Extract the (x, y) coordinate from the center of the cell holding the provided text.  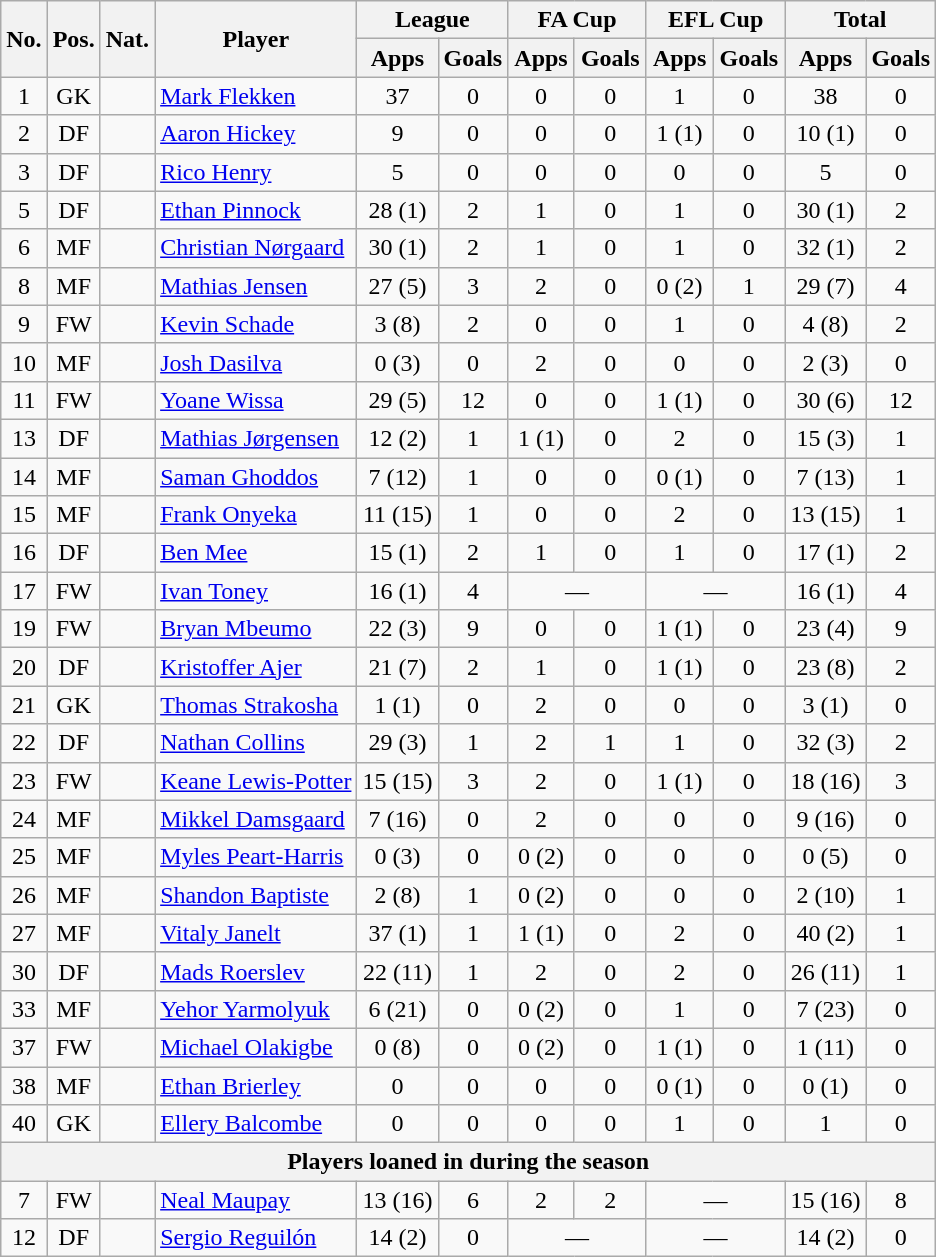
Aaron Hickey (256, 134)
10 (24, 362)
29 (3) (398, 743)
15 (1) (398, 553)
11 (15) (398, 515)
3 (1) (826, 705)
15 (24, 515)
Michael Olakigbe (256, 1047)
18 (16) (826, 781)
4 (8) (826, 324)
No. (24, 39)
17 (1) (826, 553)
Josh Dasilva (256, 362)
6 (21) (398, 1009)
Players loaned in during the season (468, 1162)
19 (24, 629)
25 (24, 857)
30 (6) (826, 400)
Sergio Reguilón (256, 1238)
13 (16) (398, 1200)
24 (24, 819)
Christian Nørgaard (256, 248)
40 (2) (826, 933)
22 (11) (398, 971)
Shandon Baptiste (256, 895)
Mathias Jensen (256, 286)
Myles Peart-Harris (256, 857)
30 (24, 971)
Nathan Collins (256, 743)
Vitaly Janelt (256, 933)
Yoane Wissa (256, 400)
29 (5) (398, 400)
FA Cup (578, 20)
21 (24, 705)
29 (7) (826, 286)
0 (5) (826, 857)
Ben Mee (256, 553)
Neal Maupay (256, 1200)
Total (860, 20)
9 (16) (826, 819)
Yehor Yarmolyuk (256, 1009)
2 (8) (398, 895)
Mark Flekken (256, 96)
Rico Henry (256, 172)
26 (11) (826, 971)
EFL Cup (716, 20)
3 (8) (398, 324)
32 (1) (826, 248)
0 (8) (398, 1047)
Kristoffer Ajer (256, 667)
23 (24, 781)
2 (3) (826, 362)
33 (24, 1009)
22 (3) (398, 629)
12 (2) (398, 438)
21 (7) (398, 667)
27 (5) (398, 286)
Keane Lewis-Potter (256, 781)
23 (8) (826, 667)
15 (16) (826, 1200)
11 (24, 400)
Pos. (74, 39)
Ethan Brierley (256, 1085)
15 (15) (398, 781)
Nat. (127, 39)
Ethan Pinnock (256, 210)
27 (24, 933)
2 (10) (826, 895)
7 (24, 1200)
Player (256, 39)
1 (11) (826, 1047)
13 (15) (826, 515)
13 (24, 438)
7 (16) (398, 819)
28 (1) (398, 210)
32 (3) (826, 743)
Frank Onyeka (256, 515)
10 (1) (826, 134)
7 (13) (826, 477)
37 (1) (398, 933)
Bryan Mbeumo (256, 629)
Ellery Balcombe (256, 1124)
40 (24, 1124)
Mikkel Damsgaard (256, 819)
26 (24, 895)
Ivan Toney (256, 591)
15 (3) (826, 438)
Mads Roerslev (256, 971)
Kevin Schade (256, 324)
20 (24, 667)
Saman Ghoddos (256, 477)
17 (24, 591)
14 (24, 477)
22 (24, 743)
23 (4) (826, 629)
League (432, 20)
Thomas Strakosha (256, 705)
7 (12) (398, 477)
7 (23) (826, 1009)
16 (24, 553)
Mathias Jørgensen (256, 438)
